Capture the cell that displays the provided text and extract its [X, Y] central coordinate. 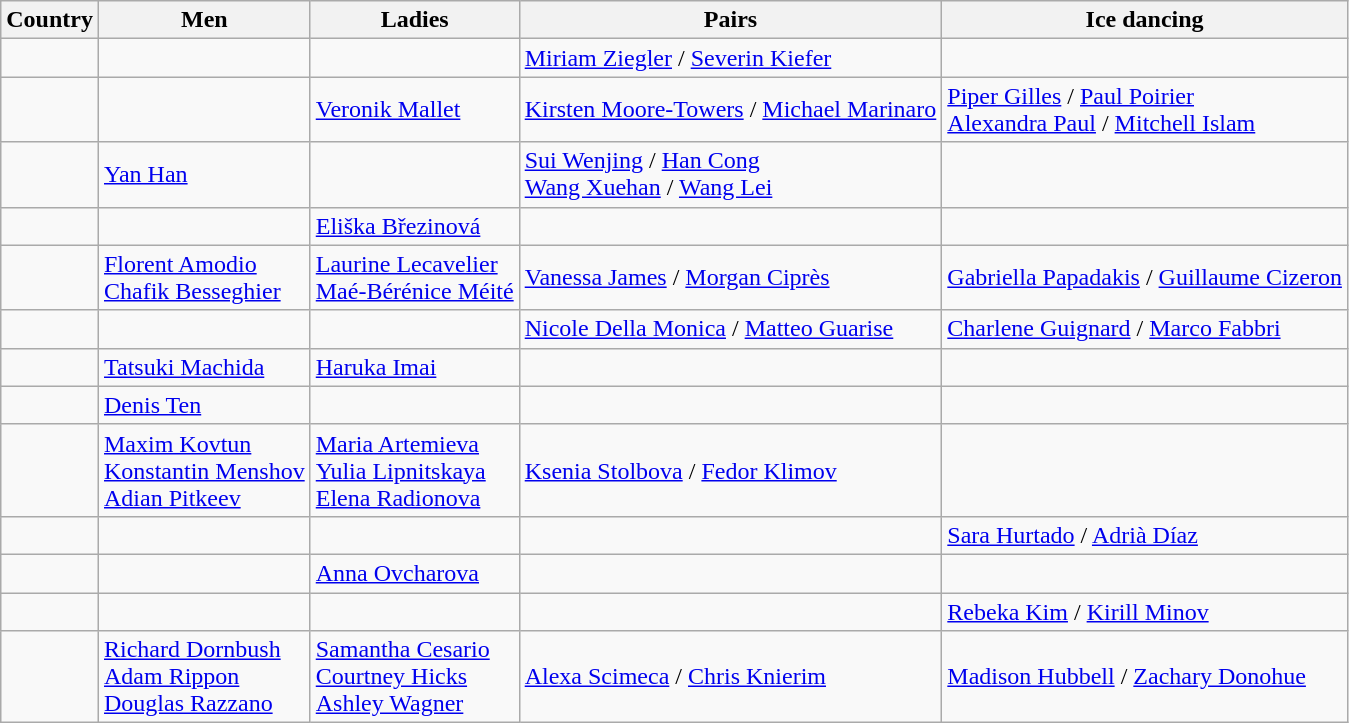
Pairs [730, 20]
Eliška Březinová [414, 226]
Men [204, 20]
Gabriella Papadakis / Guillaume Cizeron [1145, 278]
Rebeka Kim / Kirill Minov [1145, 611]
Richard Dornbush Adam Rippon Douglas Razzano [204, 677]
Miriam Ziegler / Severin Kiefer [730, 58]
Haruka Imai [414, 367]
Alexa Scimeca / Chris Knierim [730, 677]
Charlene Guignard / Marco Fabbri [1145, 329]
Laurine Lecavelier Maé-Bérénice Méité [414, 278]
Sara Hurtado / Adrià Díaz [1145, 535]
Nicole Della Monica / Matteo Guarise [730, 329]
Madison Hubbell / Zachary Donohue [1145, 677]
Sui Wenjing / Han Cong Wang Xuehan / Wang Lei [730, 174]
Maxim Kovtun Konstantin Menshov Adian Pitkeev [204, 470]
Country [50, 20]
Ksenia Stolbova / Fedor Klimov [730, 470]
Ladies [414, 20]
Florent Amodio Chafik Besseghier [204, 278]
Veronik Mallet [414, 110]
Vanessa James / Morgan Ciprès [730, 278]
Ice dancing [1145, 20]
Samantha Cesario Courtney Hicks Ashley Wagner [414, 677]
Piper Gilles / Paul Poirier Alexandra Paul / Mitchell Islam [1145, 110]
Maria Artemieva Yulia Lipnitskaya Elena Radionova [414, 470]
Tatsuki Machida [204, 367]
Anna Ovcharova [414, 573]
Yan Han [204, 174]
Kirsten Moore-Towers / Michael Marinaro [730, 110]
Denis Ten [204, 405]
